Identify which cell holds the provided text, then report its [X, Y] central coordinate. 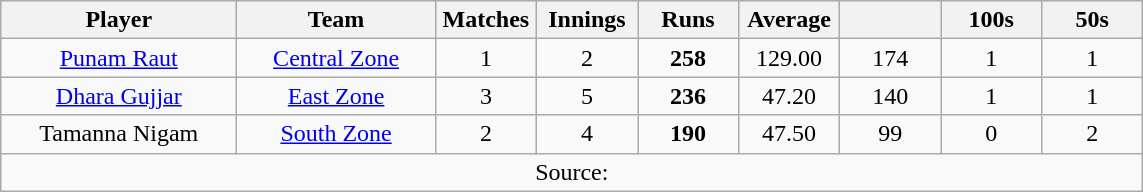
Innings [586, 20]
Matches [486, 20]
129.00 [790, 58]
Player [119, 20]
50s [1092, 20]
Central Zone [336, 58]
Average [790, 20]
East Zone [336, 96]
Dhara Gujjar [119, 96]
Runs [688, 20]
99 [890, 134]
47.20 [790, 96]
174 [890, 58]
Source: [572, 172]
0 [992, 134]
South Zone [336, 134]
258 [688, 58]
190 [688, 134]
Tamanna Nigam [119, 134]
47.50 [790, 134]
Punam Raut [119, 58]
236 [688, 96]
Team [336, 20]
4 [586, 134]
3 [486, 96]
100s [992, 20]
140 [890, 96]
5 [586, 96]
